Return the (X, Y) coordinate for the center point of the cell that contains the specified text.  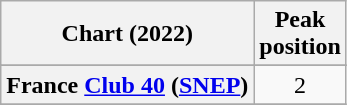
France Club 40 (SNEP) (128, 85)
Peakposition (300, 34)
2 (300, 85)
Chart (2022) (128, 34)
